Return (x, y) of the center of cell containing provided text 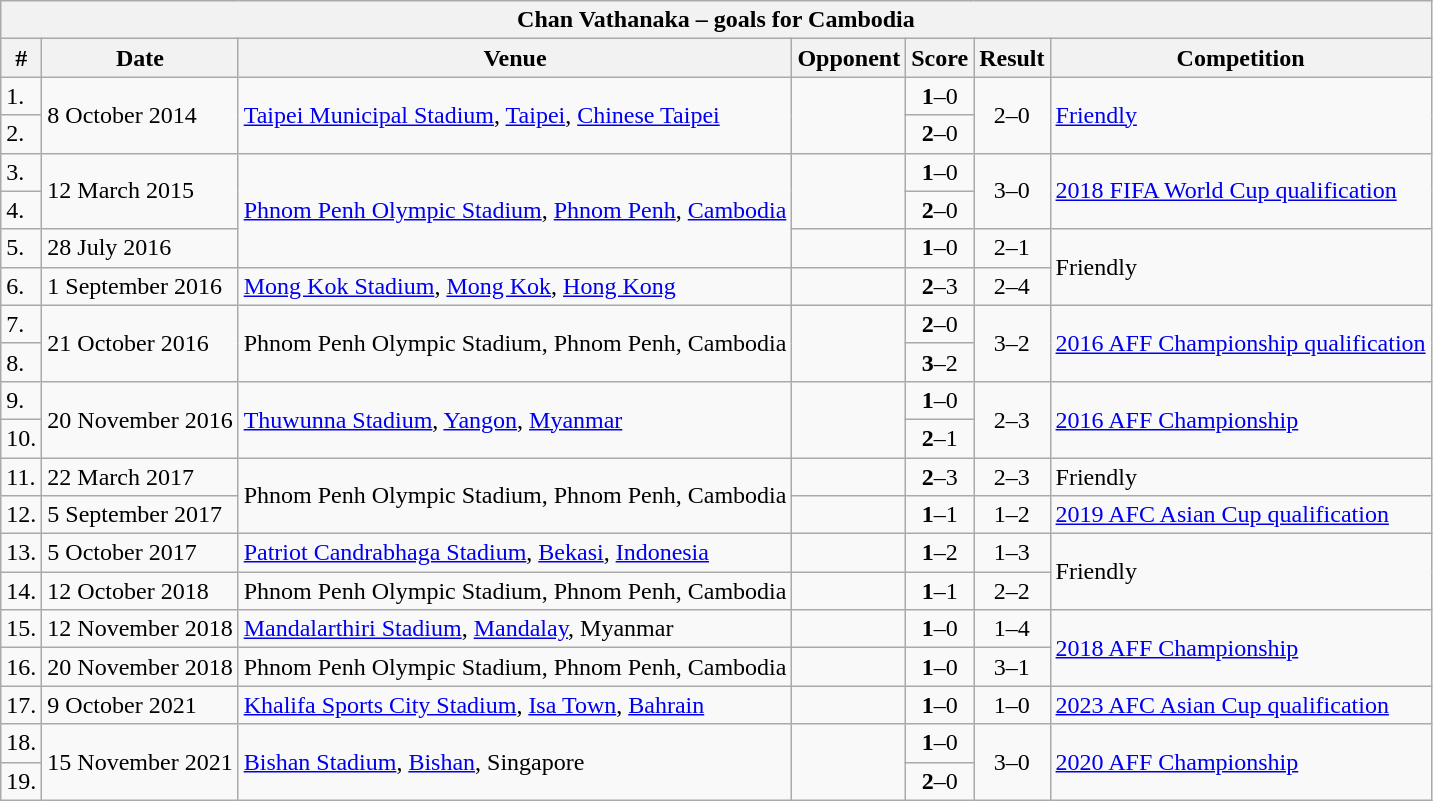
19. (22, 781)
2018 FIFA World Cup qualification (1240, 191)
2020 AFF Championship (1240, 762)
1–3 (1012, 553)
Patriot Candrabhaga Stadium, Bekasi, Indonesia (515, 553)
# (22, 58)
5 October 2017 (140, 553)
Result (1012, 58)
9 October 2021 (140, 705)
Competition (1240, 58)
13. (22, 553)
18. (22, 743)
Taipei Municipal Stadium, Taipei, Chinese Taipei (515, 115)
1 September 2016 (140, 286)
12 October 2018 (140, 591)
20 November 2018 (140, 667)
2018 AFF Championship (1240, 648)
5. (22, 248)
28 July 2016 (140, 248)
4. (22, 210)
2–2 (1012, 591)
10. (22, 438)
12 November 2018 (140, 629)
15. (22, 629)
12. (22, 515)
Khalifa Sports City Stadium, Isa Town, Bahrain (515, 705)
6. (22, 286)
Venue (515, 58)
2023 AFC Asian Cup qualification (1240, 705)
Opponent (849, 58)
11. (22, 477)
1. (22, 96)
17. (22, 705)
2. (22, 134)
Date (140, 58)
Bishan Stadium, Bishan, Singapore (515, 762)
7. (22, 324)
2016 AFF Championship qualification (1240, 343)
20 November 2016 (140, 419)
12 March 2015 (140, 191)
16. (22, 667)
2019 AFC Asian Cup qualification (1240, 515)
3. (22, 172)
Chan Vathanaka – goals for Cambodia (716, 20)
3–1 (1012, 667)
Mandalarthiri Stadium, Mandalay, Myanmar (515, 629)
15 November 2021 (140, 762)
8. (22, 362)
9. (22, 400)
Score (940, 58)
22 March 2017 (140, 477)
1–4 (1012, 629)
Mong Kok Stadium, Mong Kok, Hong Kong (515, 286)
2016 AFF Championship (1240, 419)
14. (22, 591)
21 October 2016 (140, 343)
Thuwunna Stadium, Yangon, Myanmar (515, 419)
2–4 (1012, 286)
5 September 2017 (140, 515)
8 October 2014 (140, 115)
